Extract the [x, y] coordinate from the center of the cell holding the provided text.  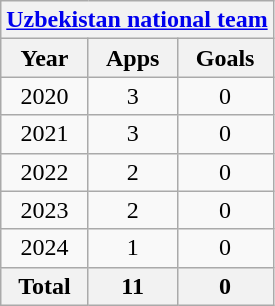
11 [132, 286]
2021 [45, 134]
2020 [45, 96]
1 [132, 248]
Uzbekistan national team [137, 20]
Year [45, 58]
2023 [45, 210]
2022 [45, 172]
Apps [132, 58]
2024 [45, 248]
Goals [225, 58]
Total [45, 286]
